Scan for the cell matching the given text and deliver its (x, y) coordinate at center. 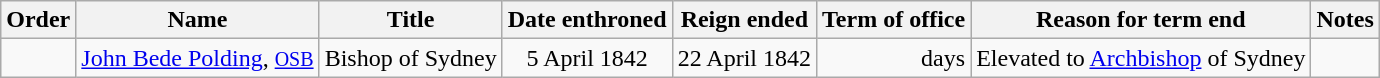
5 April 1842 (587, 58)
Date enthroned (587, 20)
John Bede Polding, OSB (198, 58)
Bishop of Sydney (410, 58)
Title (410, 20)
22 April 1842 (744, 58)
Reign ended (744, 20)
Elevated to Archbishop of Sydney (1141, 58)
Reason for term end (1141, 20)
Term of office (894, 20)
days (894, 58)
Notes (1345, 20)
Order (38, 20)
Name (198, 20)
